Determine the [X, Y] coordinate at the center of the cell enclosing the given text.  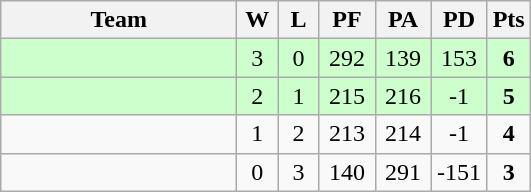
153 [459, 58]
Team [119, 20]
139 [403, 58]
PF [347, 20]
215 [347, 96]
216 [403, 96]
292 [347, 58]
W [258, 20]
PD [459, 20]
213 [347, 134]
Pts [508, 20]
-151 [459, 172]
L [298, 20]
214 [403, 134]
4 [508, 134]
140 [347, 172]
5 [508, 96]
6 [508, 58]
291 [403, 172]
PA [403, 20]
